Search for the cell housing the specified text and yield its (x, y) center coordinate. 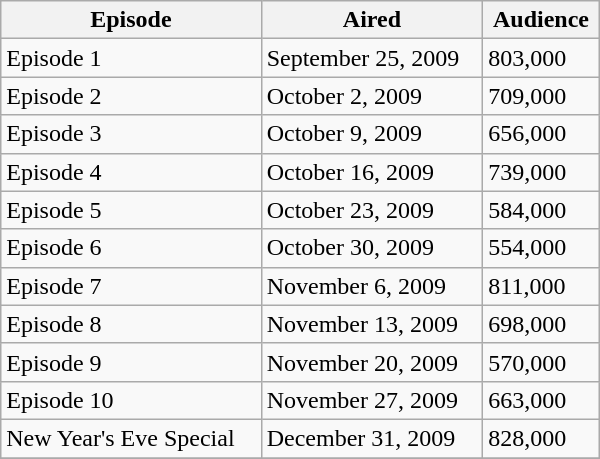
828,000 (542, 438)
October 23, 2009 (372, 210)
October 16, 2009 (372, 172)
Episode 3 (131, 134)
739,000 (542, 172)
584,000 (542, 210)
October 2, 2009 (372, 96)
656,000 (542, 134)
Episode 1 (131, 58)
November 20, 2009 (372, 362)
Episode 9 (131, 362)
803,000 (542, 58)
November 13, 2009 (372, 324)
Aired (372, 20)
Episode 4 (131, 172)
November 6, 2009 (372, 286)
December 31, 2009 (372, 438)
Episode 5 (131, 210)
Episode (131, 20)
Audience (542, 20)
811,000 (542, 286)
October 30, 2009 (372, 248)
Episode 10 (131, 400)
Episode 8 (131, 324)
709,000 (542, 96)
Episode 6 (131, 248)
554,000 (542, 248)
Episode 2 (131, 96)
570,000 (542, 362)
698,000 (542, 324)
November 27, 2009 (372, 400)
September 25, 2009 (372, 58)
October 9, 2009 (372, 134)
Episode 7 (131, 286)
663,000 (542, 400)
New Year's Eve Special (131, 438)
